Output the (X, Y) coordinate of the center of the cell containing the given text.  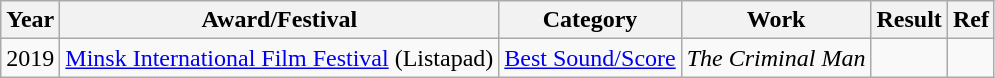
Year (30, 20)
Best Sound/Score (590, 58)
Category (590, 20)
Result (909, 20)
Award/Festival (280, 20)
Minsk International Film Festival (Listapad) (280, 58)
The Criminal Man (776, 58)
Ref (970, 20)
Work (776, 20)
2019 (30, 58)
